Pinpoint the cell where the given text exists, returning its [X, Y] midpoint coordinate. 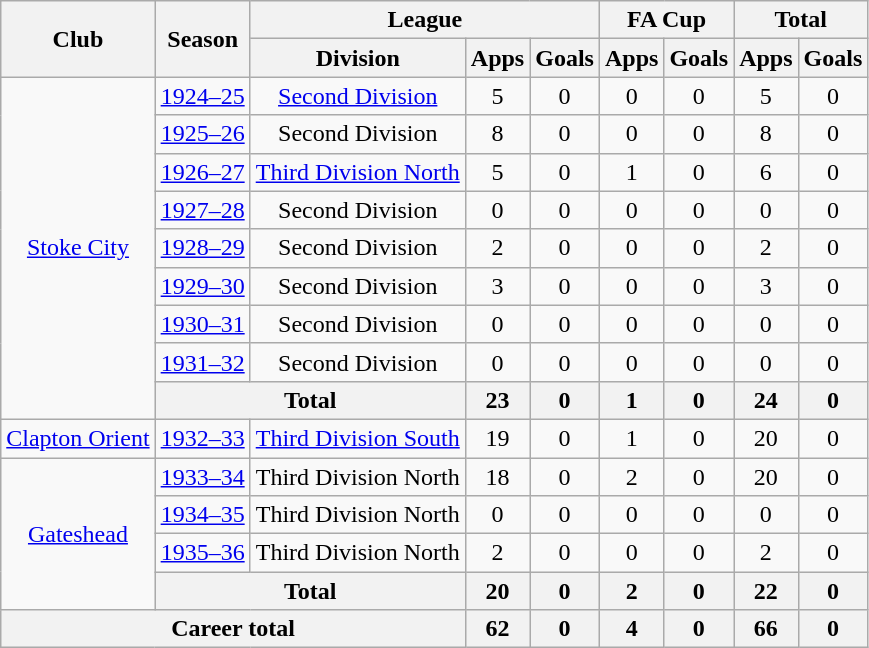
Season [202, 39]
1931–32 [202, 362]
1928–29 [202, 248]
6 [766, 172]
24 [766, 400]
1927–28 [202, 210]
23 [497, 400]
Gateshead [78, 534]
1935–36 [202, 553]
1933–34 [202, 477]
Clapton Orient [78, 438]
Third Division South [358, 438]
Division [358, 58]
1929–30 [202, 286]
Career total [234, 629]
1925–26 [202, 134]
66 [766, 629]
22 [766, 591]
1924–25 [202, 96]
1932–33 [202, 438]
18 [497, 477]
1926–27 [202, 172]
4 [631, 629]
Stoke City [78, 248]
1930–31 [202, 324]
1934–35 [202, 515]
League [424, 20]
19 [497, 438]
Club [78, 39]
62 [497, 629]
FA Cup [666, 20]
